Determine the (X, Y) coordinate at the center of the cell enclosing the given text.  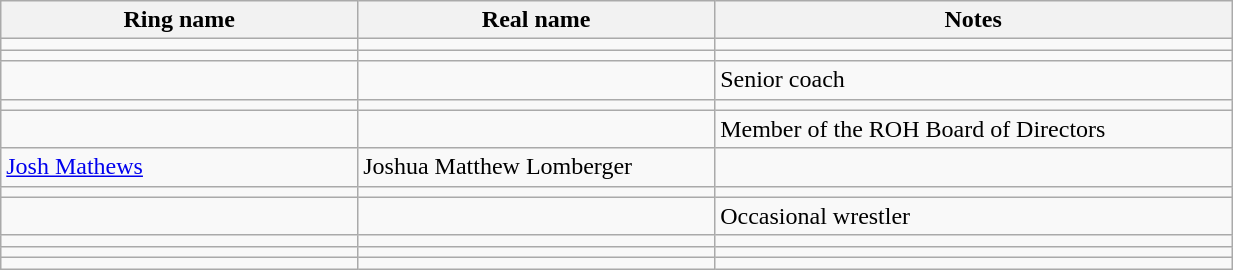
Real name (536, 20)
Senior coach (974, 80)
Ring name (180, 20)
Joshua Matthew Lomberger (536, 167)
Member of the ROH Board of Directors (974, 129)
Notes (974, 20)
Occasional wrestler (974, 216)
Josh Mathews (180, 167)
